Detect which cell encompasses the target text, then output its (x, y) center coordinate. 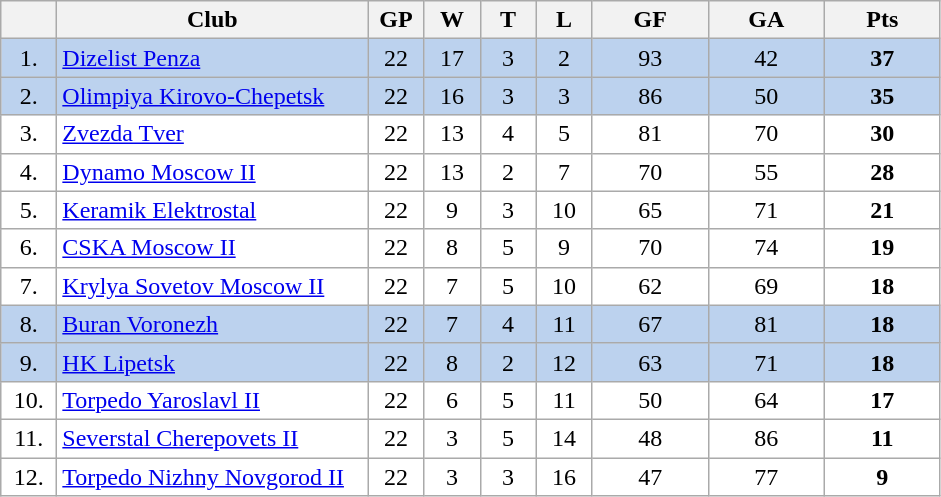
Club (212, 20)
HK Lipetsk (212, 362)
55 (766, 172)
5. (29, 210)
93 (650, 58)
7. (29, 286)
37 (882, 58)
10. (29, 400)
Dizelist Penza (212, 58)
GA (766, 20)
Torpedo Yaroslavl II (212, 400)
42 (766, 58)
35 (882, 96)
2. (29, 96)
Keramik Elektrostal (212, 210)
19 (882, 248)
12 (564, 362)
28 (882, 172)
Krylya Sovetov Moscow II (212, 286)
T (508, 20)
6. (29, 248)
L (564, 20)
67 (650, 324)
65 (650, 210)
69 (766, 286)
21 (882, 210)
4. (29, 172)
9. (29, 362)
GP (396, 20)
48 (650, 438)
1. (29, 58)
74 (766, 248)
W (452, 20)
3. (29, 134)
CSKA Moscow II (212, 248)
77 (766, 477)
64 (766, 400)
Severstal Cherepovets II (212, 438)
6 (452, 400)
14 (564, 438)
Olimpiya Kirovo-Chepetsk (212, 96)
Dynamo Moscow II (212, 172)
Pts (882, 20)
11. (29, 438)
12. (29, 477)
47 (650, 477)
30 (882, 134)
Torpedo Nizhny Novgorod II (212, 477)
Buran Voronezh (212, 324)
62 (650, 286)
8. (29, 324)
Zvezda Tver (212, 134)
GF (650, 20)
63 (650, 362)
